Pinpoint the cell where the given text exists, returning its [x, y] midpoint coordinate. 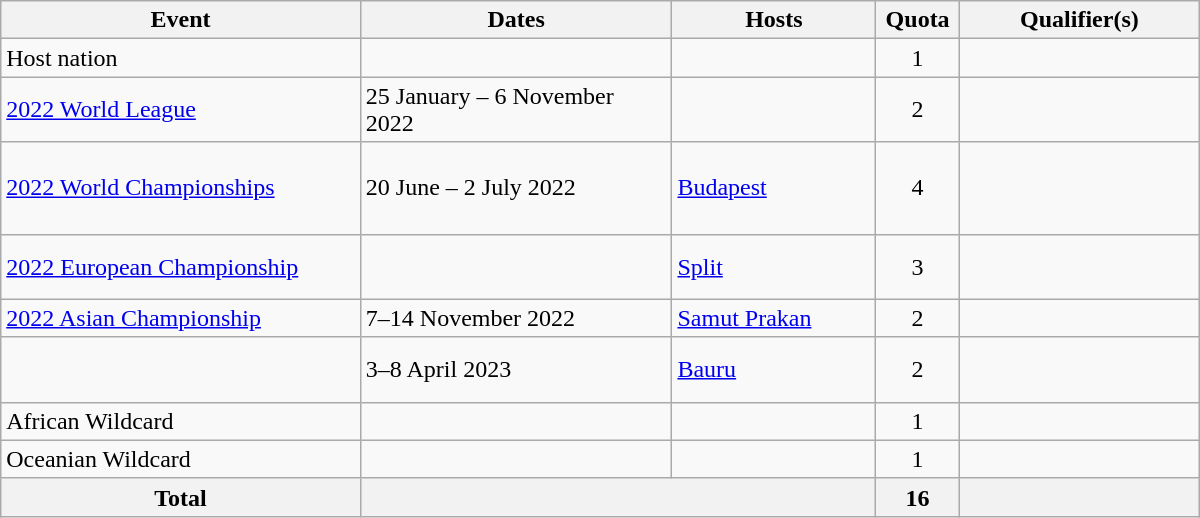
16 [918, 497]
Dates [516, 20]
Samut Prakan [774, 318]
2022 World Championships [181, 188]
25 January – 6 November 2022 [516, 110]
Bauru [774, 370]
African Wildcard [181, 421]
2022 World League [181, 110]
Qualifier(s) [1080, 20]
2022 European Championship [181, 266]
Split [774, 266]
7–14 November 2022 [516, 318]
Event [181, 20]
Budapest [774, 188]
Host nation [181, 58]
3–8 April 2023 [516, 370]
Total [181, 497]
20 June – 2 July 2022 [516, 188]
Quota [918, 20]
Hosts [774, 20]
4 [918, 188]
3 [918, 266]
Oceanian Wildcard [181, 459]
2022 Asian Championship [181, 318]
